From the cell containing the given text, extract its center point as [x, y] coordinate. 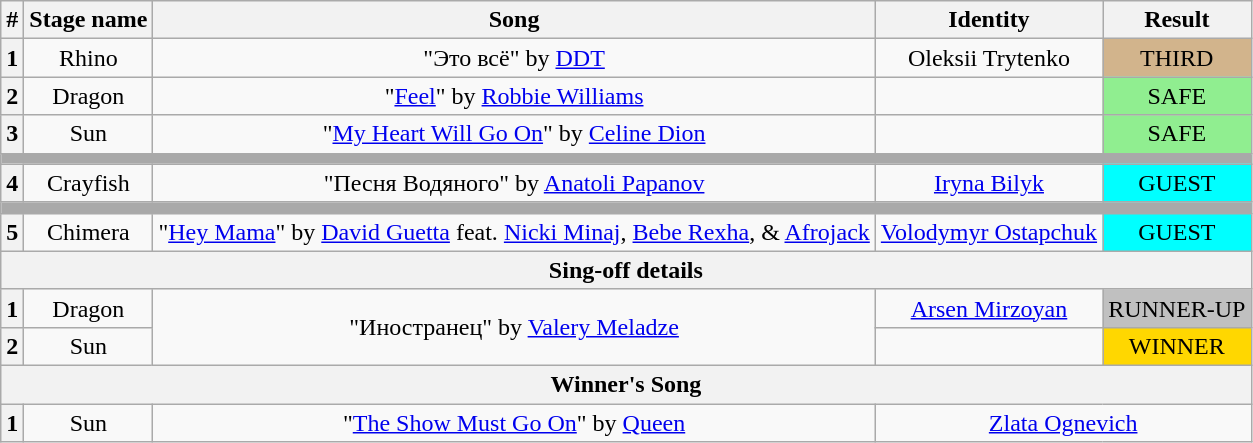
"My Heart Will Go On" by Celine Dion [514, 134]
WINNER [1177, 346]
Volodymyr Ostapchuk [988, 232]
Chimera [88, 232]
3 [12, 134]
5 [12, 232]
RUNNER-UP [1177, 308]
"Песня Водяного" by Anatoli Papanov [514, 183]
THIRD [1177, 58]
Arsen Mirzoyan [988, 308]
"Иностранец" by Valery Meladze [514, 327]
Identity [988, 20]
"The Show Must Go On" by Queen [514, 423]
"Hey Mama" by David Guetta feat. Nicki Minaj, Bebe Rexha, & Afrojack [514, 232]
Oleksii Trytenko [988, 58]
Iryna Bilyk [988, 183]
Zlata Ognevich [1063, 423]
4 [12, 183]
Song [514, 20]
Result [1177, 20]
Crayfish [88, 183]
Rhino [88, 58]
Winner's Song [626, 384]
# [12, 20]
"Feel" by Robbie Williams [514, 96]
"Это всё" by DDT [514, 58]
Sing-off details [626, 270]
Stage name [88, 20]
